Detect which cell encompasses the target text, then output its [X, Y] center coordinate. 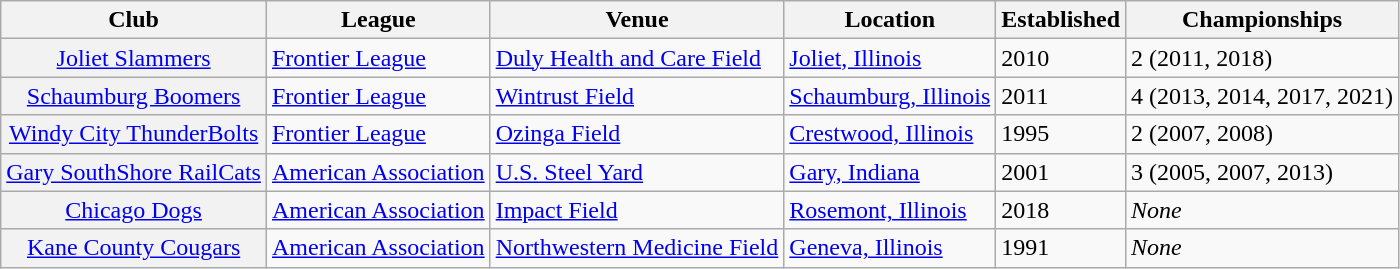
Geneva, Illinois [890, 248]
League [378, 20]
Wintrust Field [637, 96]
2 (2007, 2008) [1262, 134]
3 (2005, 2007, 2013) [1262, 172]
2011 [1061, 96]
Venue [637, 20]
Rosemont, Illinois [890, 210]
1991 [1061, 248]
Joliet Slammers [134, 58]
Windy City ThunderBolts [134, 134]
Championships [1262, 20]
Club [134, 20]
Schaumburg, Illinois [890, 96]
Duly Health and Care Field [637, 58]
Ozinga Field [637, 134]
Impact Field [637, 210]
Northwestern Medicine Field [637, 248]
Schaumburg Boomers [134, 96]
U.S. Steel Yard [637, 172]
2010 [1061, 58]
2001 [1061, 172]
2 (2011, 2018) [1262, 58]
Kane County Cougars [134, 248]
4 (2013, 2014, 2017, 2021) [1262, 96]
Established [1061, 20]
Chicago Dogs [134, 210]
2018 [1061, 210]
1995 [1061, 134]
Joliet, Illinois [890, 58]
Location [890, 20]
Gary SouthShore RailCats [134, 172]
Gary, Indiana [890, 172]
Crestwood, Illinois [890, 134]
